Identify which cell holds the provided text, then report its (x, y) central coordinate. 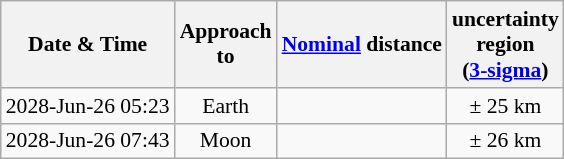
± 25 km (506, 106)
2028-Jun-26 07:43 (88, 141)
uncertaintyregion(3-sigma) (506, 44)
Moon (226, 141)
Date & Time (88, 44)
2028-Jun-26 05:23 (88, 106)
Nominal distance (362, 44)
Earth (226, 106)
± 26 km (506, 141)
Approachto (226, 44)
